Pinpoint the cell where the given text exists, returning its [x, y] midpoint coordinate. 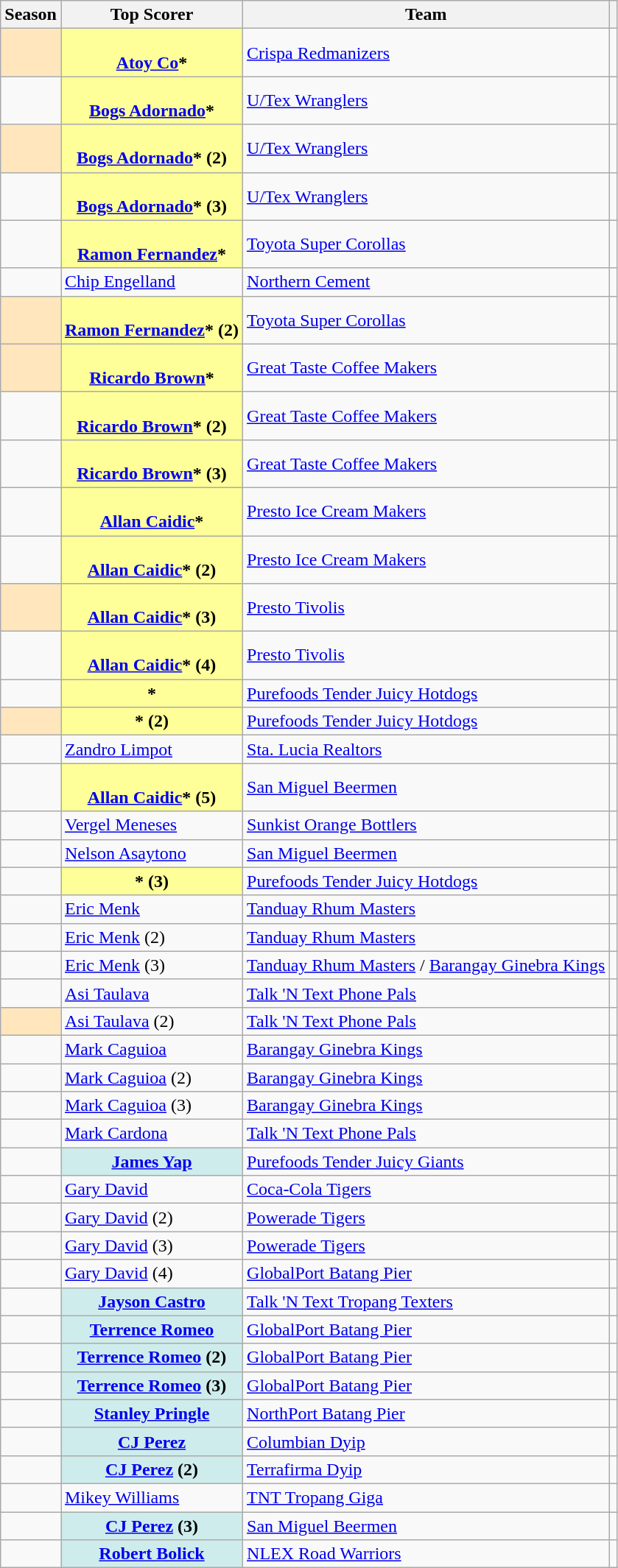
Mark Caguioa (3) [152, 1106]
Terrence Romeo (2) [152, 1357]
Purefoods Tender Juicy Giants [426, 1162]
Columbian Dyip [426, 1441]
Zandro Limpot [152, 749]
Eric Menk [152, 909]
* [152, 693]
Allan Caidic* [152, 511]
Mikey Williams [152, 1497]
Gary David [152, 1190]
Northern Cement [426, 282]
Tanduay Rhum Masters / Barangay Ginebra Kings [426, 965]
* (3) [152, 881]
Ricardo Brown* (2) [152, 415]
James Yap [152, 1162]
Eric Menk (3) [152, 965]
Ricardo Brown* [152, 368]
Asi Taulava [152, 993]
Top Scorer [152, 15]
Allan Caidic* (3) [152, 608]
Gary David (4) [152, 1274]
Ricardo Brown* (3) [152, 464]
Mark Caguioa [152, 1049]
NLEX Road Warriors [426, 1554]
Mark Cardona [152, 1134]
Bogs Adornado* [152, 100]
Allan Caidic* (4) [152, 655]
NorthPort Batang Pier [426, 1413]
Terrence Romeo [152, 1329]
Ramon Fernandez* [152, 244]
CJ Perez [152, 1441]
Jayson Castro [152, 1302]
Vergel Meneses [152, 825]
Allan Caidic* (5) [152, 788]
Chip Engelland [152, 282]
Ramon Fernandez* (2) [152, 319]
Talk 'N Text Tropang Texters [426, 1302]
Coca-Cola Tigers [426, 1190]
Atoy Co* [152, 53]
Mark Caguioa (2) [152, 1077]
Season [31, 15]
Robert Bolick [152, 1554]
* (2) [152, 721]
CJ Perez (3) [152, 1526]
Bogs Adornado* (3) [152, 196]
Team [426, 15]
Nelson Asaytono [152, 853]
TNT Tropang Giga [426, 1497]
Asi Taulava (2) [152, 1021]
Terrafirma Dyip [426, 1469]
Allan Caidic* (2) [152, 559]
Terrence Romeo (3) [152, 1385]
Stanley Pringle [152, 1413]
Sunkist Orange Bottlers [426, 825]
Crispa Redmanizers [426, 53]
Eric Menk (2) [152, 937]
Sta. Lucia Realtors [426, 749]
Gary David (3) [152, 1246]
CJ Perez (2) [152, 1469]
Bogs Adornado* (2) [152, 149]
Gary David (2) [152, 1218]
